Find where the given text appears and provide that cell's center as (X, Y) coordinate. 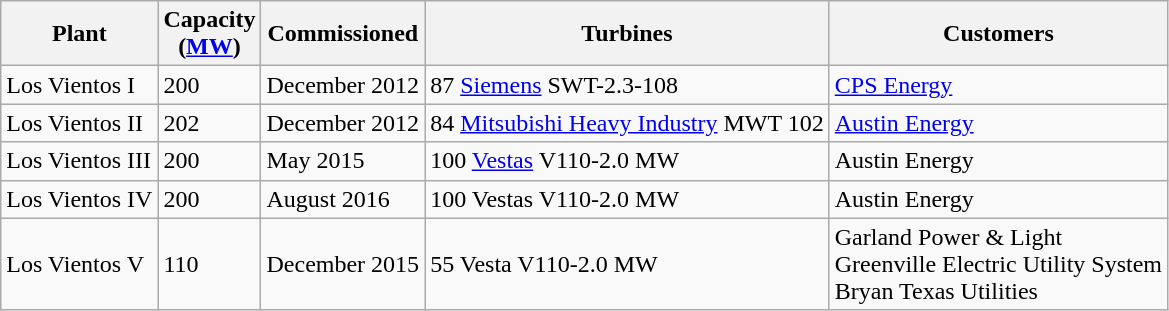
August 2016 (343, 199)
May 2015 (343, 161)
Los Vientos II (80, 123)
Plant (80, 34)
Los Vientos V (80, 264)
55 Vesta V110-2.0 MW (628, 264)
Capacity (MW) (210, 34)
202 (210, 123)
CPS Energy (998, 85)
Los Vientos IV (80, 199)
Commissioned (343, 34)
Turbines (628, 34)
Customers (998, 34)
110 (210, 264)
84 Mitsubishi Heavy Industry MWT 102 (628, 123)
Garland Power & Light Greenville Electric Utility System Bryan Texas Utilities (998, 264)
Los Vientos I (80, 85)
87 Siemens SWT-2.3-108 (628, 85)
December 2015 (343, 264)
Los Vientos III (80, 161)
